Find where the given text appears and provide that cell's center as [X, Y] coordinate. 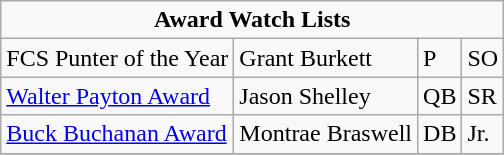
Jr. [483, 134]
FCS Punter of the Year [118, 58]
QB [440, 96]
P [440, 58]
Award Watch Lists [252, 20]
Montrae Braswell [326, 134]
Jason Shelley [326, 96]
Buck Buchanan Award [118, 134]
Walter Payton Award [118, 96]
DB [440, 134]
SR [483, 96]
SO [483, 58]
Grant Burkett [326, 58]
